Capture the cell that displays the provided text and extract its [x, y] central coordinate. 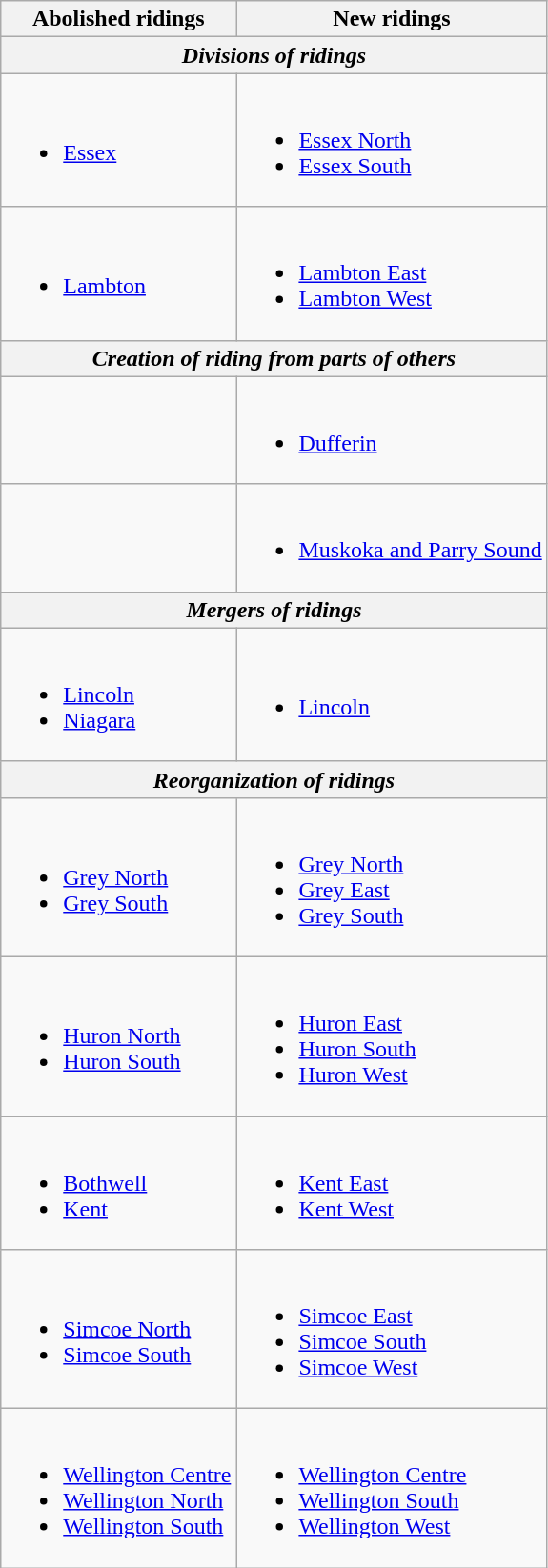
Lambton EastLambton West [392, 273]
Dufferin [392, 431]
Muskoka and Parry Sound [392, 537]
Wellington CentreWellington SouthWellington West [392, 1488]
Simcoe NorthSimcoe South [118, 1330]
Abolished ridings [118, 19]
Huron EastHuron SouthHuron West [392, 1036]
Wellington CentreWellington NorthWellington South [118, 1488]
New ridings [392, 19]
Grey NorthGrey South [118, 876]
Mergers of ridings [274, 610]
Divisions of ridings [274, 55]
Lincoln [392, 694]
Creation of riding from parts of others [274, 358]
BothwellKent [118, 1183]
Huron NorthHuron South [118, 1036]
Simcoe EastSimcoe SouthSimcoe West [392, 1330]
Grey NorthGrey EastGrey South [392, 876]
LincolnNiagara [118, 694]
Essex [118, 140]
Essex NorthEssex South [392, 140]
Reorganization of ridings [274, 779]
Kent EastKent West [392, 1183]
Lambton [118, 273]
